Search for the cell housing the specified text and yield its (X, Y) center coordinate. 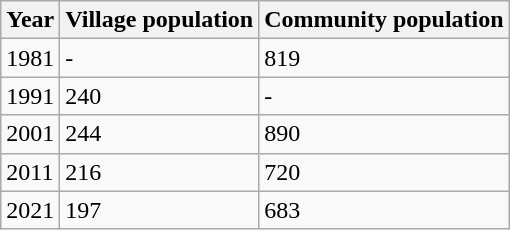
683 (384, 210)
1991 (30, 96)
819 (384, 58)
240 (160, 96)
Year (30, 20)
2011 (30, 172)
Village population (160, 20)
Community population (384, 20)
2001 (30, 134)
720 (384, 172)
890 (384, 134)
2021 (30, 210)
244 (160, 134)
216 (160, 172)
1981 (30, 58)
197 (160, 210)
